Determine the [X, Y] coordinate at the center of the cell enclosing the given text.  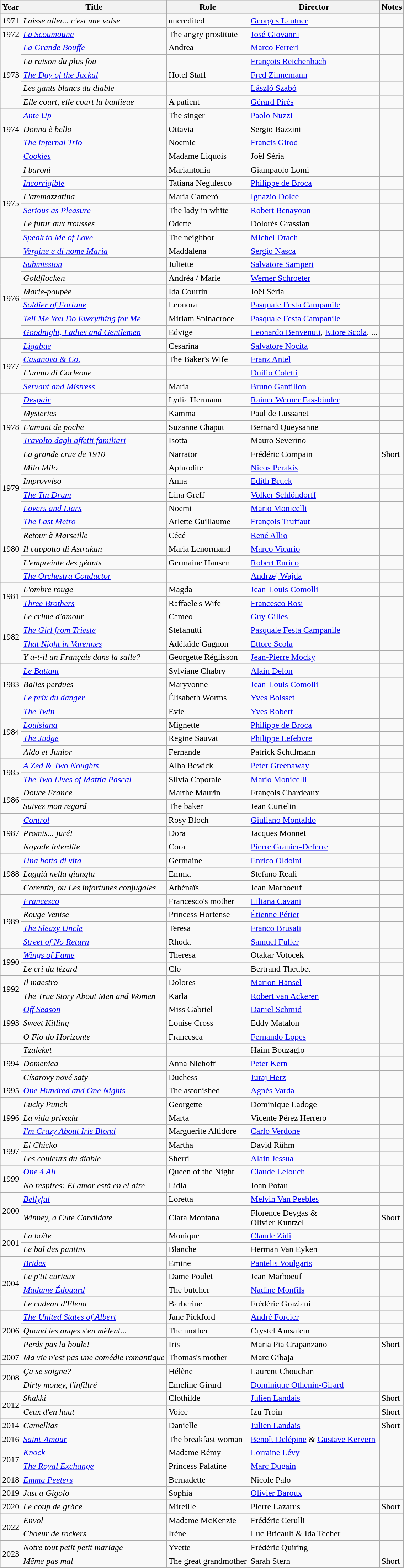
1997 [11, 1152]
2012 [11, 1405]
2008 [11, 1378]
Sophia [208, 1493]
Tell Me You Do Everything for Me [94, 319]
1980 [11, 549]
Salvatore Nocita [314, 346]
Cora [208, 847]
François Truffaut [314, 522]
One 4 All [94, 1172]
Marco Vicario [314, 549]
Laisse aller... c'est une valse [94, 21]
Paolo Nuzzi [314, 115]
Joan Potau [314, 1185]
Daniel Schmid [314, 1009]
Bertrand Theubet [314, 969]
El Chicko [94, 1145]
Germaine [208, 861]
Le crime d'amour [94, 617]
Claude Zidi [314, 1236]
1979 [11, 488]
Frédéric Graziani [314, 1304]
Vicente Pérez Herrero [314, 1118]
Le cadeau d'Elena [94, 1304]
Le coup de grâce [94, 1507]
Odette [208, 224]
Jacques Monnet [314, 833]
The Royal Exchange [94, 1466]
Envol [94, 1520]
László Szabó [314, 88]
1996 [11, 1118]
The singer [208, 115]
The mother [208, 1331]
The Orchestra Conductor [94, 576]
O Fio do Horizonte [94, 1037]
Choeur de rockers [94, 1534]
René Allio [314, 535]
1994 [11, 1064]
Louisiana [94, 725]
Francesco [94, 901]
Patrick Schulmann [314, 752]
1973 [11, 75]
2020 [11, 1507]
Sergio Bazzini [314, 129]
Maddalena [208, 251]
1972 [11, 34]
Robert Enrico [314, 562]
Andréa / Marie [208, 278]
Yves Boisset [314, 698]
Germaine Hansen [208, 562]
Edith Bruck [314, 481]
Marie-poupée [94, 291]
Fernande [208, 752]
Nicole Palo [314, 1479]
Jean Curtelin [314, 806]
Dolorès Grassian [314, 224]
Bernard Queysanne [314, 427]
Raffaele's Wife [208, 603]
Madame McKenzie [208, 1520]
Marion Hänsel [314, 982]
Theresa [208, 955]
Maryvonne [208, 684]
Andrzej Wajda [314, 576]
1985 [11, 772]
Rosy Bloch [208, 820]
Herman Van Eyken [314, 1249]
The Girl from Trieste [94, 630]
The True Story About Men and Women [94, 996]
The lady in white [208, 210]
Tzaleket [94, 1050]
Philippe Lefebvre [314, 738]
Sylviane Chabry [208, 671]
Notre tout petit petit mariage [94, 1547]
Barberine [208, 1304]
Louise Cross [208, 1023]
Ligabue [94, 346]
Alain Delon [314, 671]
Maria Pia Crapanzano [314, 1344]
2023 [11, 1554]
Notes [392, 7]
One Hundred and One Nights [94, 1091]
Melvin Van Peebles [314, 1199]
Lidia [208, 1185]
Corentin, ou Les infortunes conjugales [94, 888]
Pierre Lazarus [314, 1507]
Ceux d'en haut [94, 1412]
José Giovanni [314, 34]
I'm Crazy About Iris Blond [94, 1131]
No respires: El amor está en el aire [94, 1185]
Despair [94, 400]
Noyade interdite [94, 847]
Dame Poulet [208, 1277]
Le prix du danger [94, 698]
Magda [208, 589]
Camellias [94, 1425]
The Infernal Trio [94, 142]
Izu Troin [314, 1412]
2014 [11, 1425]
Stefanutti [208, 630]
Madame Liquois [208, 156]
Marco Ferreri [314, 48]
Marta [208, 1118]
Marc Gibaja [314, 1358]
Travolto dagli affetti familiari [94, 441]
2000 [11, 1211]
Dominique Ladoge [314, 1104]
Alba Bewick [208, 765]
Milo Milo [94, 468]
Arlette Guillaume [208, 522]
Frédéric Cerulli [314, 1520]
Voice [208, 1412]
Fernando Lopes [314, 1037]
Ottavia [208, 129]
Maria [208, 386]
Soldier of Fortune [94, 305]
Rainer Werner Fassbinder [314, 400]
Maria Lenormand [208, 549]
Quand les anges s'en mêlent... [94, 1331]
1982 [11, 637]
1983 [11, 684]
Leonardo Benvenuti, Ettore Scola, ... [314, 332]
Franz Antel [314, 359]
Cookies [94, 156]
Irène [208, 1534]
1999 [11, 1179]
Iris [208, 1344]
Cesarina [208, 346]
Frédéric Quiring [314, 1547]
1984 [11, 732]
Queen of the Night [208, 1172]
Le Battant [94, 671]
François Chardeaux [314, 793]
Martha [208, 1145]
Goodnight, Ladies and Gentlemen [94, 332]
Fred Zinnemann [314, 75]
Les couleurs du diable [94, 1158]
Silvia Caporale [208, 779]
2022 [11, 1527]
Lorraine Lévy [314, 1452]
Incorrigible [94, 183]
Balles perdues [94, 684]
The Day of the Jackal [94, 75]
Lucky Punch [94, 1104]
Haim Bouzaglo [314, 1050]
Madame Édouard [94, 1290]
Bellyful [94, 1199]
The astonished [208, 1091]
Y a-t-il un Français dans la salle? [94, 657]
Samuel Fuller [314, 942]
1978 [11, 427]
Hélène [208, 1371]
Narrator [208, 454]
Guy Gilles [314, 617]
1989 [11, 921]
Title [94, 7]
1981 [11, 596]
Kamma [208, 414]
Athénaïs [208, 888]
Lovers and Liars [94, 508]
Pierre Granier-Deferre [314, 847]
Promis... juré! [94, 833]
Olivier Baroux [314, 1493]
Three Brothers [94, 603]
Suzanne Chaput [208, 427]
Clo [208, 969]
The Judge [94, 738]
Submission [94, 264]
Peter Greenaway [314, 765]
Francesco's mother [208, 901]
Blanche [208, 1249]
Robert van Ackeren [314, 996]
Elle court, elle court la banlieue [94, 102]
La boîte [94, 1236]
Il maestro [94, 982]
1975 [11, 203]
Le cri du lézard [94, 969]
Marthe Maurin [208, 793]
Aphrodite [208, 468]
Jane Pickford [208, 1317]
L'ammazzatina [94, 197]
Même pas mal [94, 1561]
1977 [11, 366]
Nadine Monfils [314, 1290]
Adélaïde Gagnon [208, 644]
I baroni [94, 170]
Princess Palatine [208, 1466]
Leonora [208, 305]
Francesca [208, 1037]
Donna è bello [94, 129]
Miss Gabriel [208, 1009]
Juraj Herz [314, 1077]
Ma vie n'est pas une comédie romantique [94, 1358]
Knock [94, 1452]
Sherri [208, 1158]
That Night in Varennes [94, 644]
Werner Schroeter [314, 278]
1988 [11, 874]
Císarovy nové saty [94, 1077]
Enrico Oldoini [314, 861]
Sweet Killing [94, 1023]
uncredited [208, 21]
Lina Greff [208, 495]
1987 [11, 833]
1976 [11, 298]
Rhoda [208, 942]
Maria Camerò [208, 197]
Regine Sauvat [208, 738]
Cécé [208, 535]
Andrea [208, 48]
The angry prostitute [208, 34]
Cameo [208, 617]
Marc Dugain [314, 1466]
Carlo Verdone [314, 1131]
Francis Girod [314, 142]
Clara Montana [208, 1217]
Rouge Venise [94, 915]
Ignazio Dolce [314, 197]
Michel Drach [314, 237]
Director [314, 7]
La raison du plus fou [94, 61]
Brides [94, 1263]
Frédéric Compain [314, 454]
Aldo et Junior [94, 752]
Les gants blancs du diable [94, 88]
Le futur aux trousses [94, 224]
Douce France [94, 793]
Marguerite Altidore [208, 1131]
Monique [208, 1236]
Giuliano Montaldo [314, 820]
The butcher [208, 1290]
The great grandmother [208, 1561]
1974 [11, 129]
Dominique Othenin-Girard [314, 1385]
Duilio Coletti [314, 373]
Winney, a Cute Candidate [94, 1217]
2019 [11, 1493]
Tatiana Negulesco [208, 183]
Una botta di vita [94, 861]
The Twin [94, 711]
1992 [11, 989]
Il cappotto di Astrakan [94, 549]
Franco Brusati [314, 928]
Dolores [208, 982]
Laggiù nella giungla [94, 874]
The United States of Albert [94, 1317]
Miriam Spinacroce [208, 319]
Stefano Reali [314, 874]
Off Season [94, 1009]
Yves Robert [314, 711]
Dirty money, l'infiltré [94, 1385]
Just a Gigolo [94, 1493]
André Forcier [314, 1317]
Teresa [208, 928]
Speak to Me of Love [94, 237]
Improvviso [94, 481]
1993 [11, 1023]
1971 [11, 21]
Étienne Périer [314, 915]
Duchess [208, 1077]
Domenica [94, 1064]
Ante Up [94, 115]
1990 [11, 962]
Anna [208, 481]
Year [11, 7]
François Reichenbach [314, 61]
2017 [11, 1459]
Georges Lautner [314, 21]
Serious as Pleasure [94, 210]
The Two Lives of Mattia Pascal [94, 779]
Bernadette [208, 1479]
Emeline Girard [208, 1385]
Retour à Marseille [94, 535]
Agnès Varda [314, 1091]
Loretta [208, 1199]
Ida Courtin [208, 291]
Crystel Amsalem [314, 1331]
La Scoumoune [94, 34]
Clothilde [208, 1398]
David Rühm [314, 1145]
2006 [11, 1331]
Ça se soigne? [94, 1371]
Nicos Perakis [314, 468]
Juliette [208, 264]
Le bal des pantins [94, 1249]
Noemie [208, 142]
Noemi [208, 508]
Liliana Cavani [314, 901]
Lydia Hermann [208, 400]
La Grande Bouffe [94, 48]
Hotel Staff [208, 75]
La grande crue de 1910 [94, 454]
Eddy Matalon [314, 1023]
Gérard Pirès [314, 102]
The Sleazy Uncle [94, 928]
Edvige [208, 332]
Madame Rémy [208, 1452]
L'ombre rouge [94, 589]
Mariantonia [208, 170]
Saint-Amour [94, 1439]
Emine [208, 1263]
L'amant de poche [94, 427]
Princess Hortense [208, 915]
Role [208, 7]
2001 [11, 1242]
Evie [208, 711]
Florence Deygas & Olivier Kuntzel [314, 1217]
Street of No Return [94, 942]
2016 [11, 1439]
Ettore Scola [314, 644]
Laurent Chouchan [314, 1371]
Bruno Gantillon [314, 386]
Sarah Stern [314, 1561]
1995 [11, 1091]
Control [94, 820]
Robert Benayoun [314, 210]
Luc Bricault & Ida Techer [314, 1534]
Dora [208, 833]
Le p'tit curieux [94, 1277]
2018 [11, 1479]
A patient [208, 102]
Sergio Nasca [314, 251]
Shakki [94, 1398]
Claude Lelouch [314, 1172]
La vida privada [94, 1118]
Vergine e di nome Maria [94, 251]
The Last Metro [94, 522]
Peter Kern [314, 1064]
L'uomo di Corleone [94, 373]
Pantelis Voulgaris [314, 1263]
Emma Peeters [94, 1479]
Francesco Rosi [314, 603]
L'empreinte des géants [94, 562]
Mauro Severino [314, 441]
Goldflocken [94, 278]
Servant and Mistress [94, 386]
Yvette [208, 1547]
Casanova & Co. [94, 359]
Danielle [208, 1425]
Volker Schlöndorff [314, 495]
Karla [208, 996]
The Tin Drum [94, 495]
Giampaolo Lomi [314, 170]
1986 [11, 799]
Otakar Votocek [314, 955]
Suivez mon regard [94, 806]
Wings of Fame [94, 955]
Emma [208, 874]
Mireille [208, 1507]
Alain Jessua [314, 1158]
Perds pas la boule! [94, 1344]
The Baker's Wife [208, 359]
Jean-Pierre Mocky [314, 657]
2007 [11, 1358]
The baker [208, 806]
Élisabeth Worms [208, 698]
Anna Niehoff [208, 1064]
The neighbor [208, 237]
Mignette [208, 725]
Thomas's mother [208, 1358]
The breakfast woman [208, 1439]
A Zed & Two Noughts [94, 765]
Georgette Réglisson [208, 657]
Isotta [208, 441]
2004 [11, 1283]
Salvatore Samperi [314, 264]
Paul de Lussanet [314, 414]
Mysteries [94, 414]
Georgette [208, 1104]
Benoît Delépine & Gustave Kervern [314, 1439]
